Find where the given text appears and provide that cell's center as [x, y] coordinate. 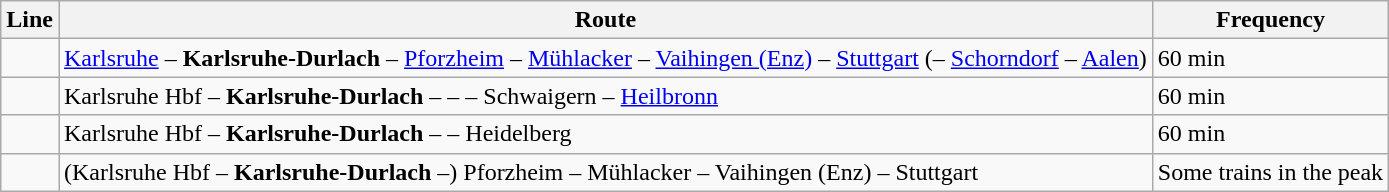
Karlsruhe Hbf – Karlsruhe-Durlach – – Heidelberg [605, 134]
Frequency [1270, 20]
Line [30, 20]
Karlsruhe Hbf – Karlsruhe-Durlach – – – Schwaigern – Heilbronn [605, 96]
Some trains in the peak [1270, 172]
Karlsruhe – Karlsruhe-Durlach – Pforzheim – Mühlacker – Vaihingen (Enz) – Stuttgart (– Schorndorf – Aalen) [605, 58]
(Karlsruhe Hbf – Karlsruhe-Durlach –) Pforzheim – Mühlacker – Vaihingen (Enz) – Stuttgart [605, 172]
Route [605, 20]
